Capture the cell that displays the provided text and extract its [X, Y] central coordinate. 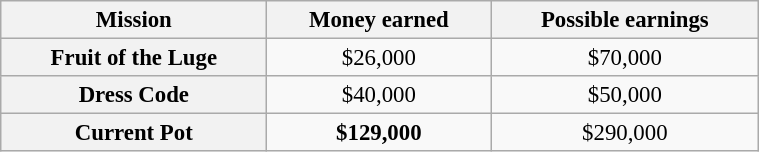
Dress Code [134, 95]
Fruit of the Luge [134, 57]
$129,000 [378, 133]
$40,000 [378, 95]
Possible earnings [624, 20]
$290,000 [624, 133]
$50,000 [624, 95]
$26,000 [378, 57]
$70,000 [624, 57]
Money earned [378, 20]
Current Pot [134, 133]
Mission [134, 20]
